From the cell containing the given text, extract its center point as (x, y) coordinate. 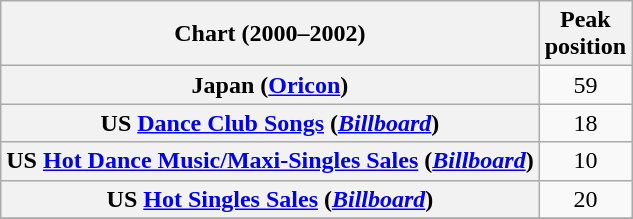
US Hot Singles Sales (Billboard) (270, 199)
US Hot Dance Music/Maxi-Singles Sales (Billboard) (270, 161)
18 (585, 123)
10 (585, 161)
Japan (Oricon) (270, 85)
59 (585, 85)
Chart (2000–2002) (270, 34)
20 (585, 199)
US Dance Club Songs (Billboard) (270, 123)
Peakposition (585, 34)
